Extract the (x, y) coordinate from the center of the cell holding the provided text.  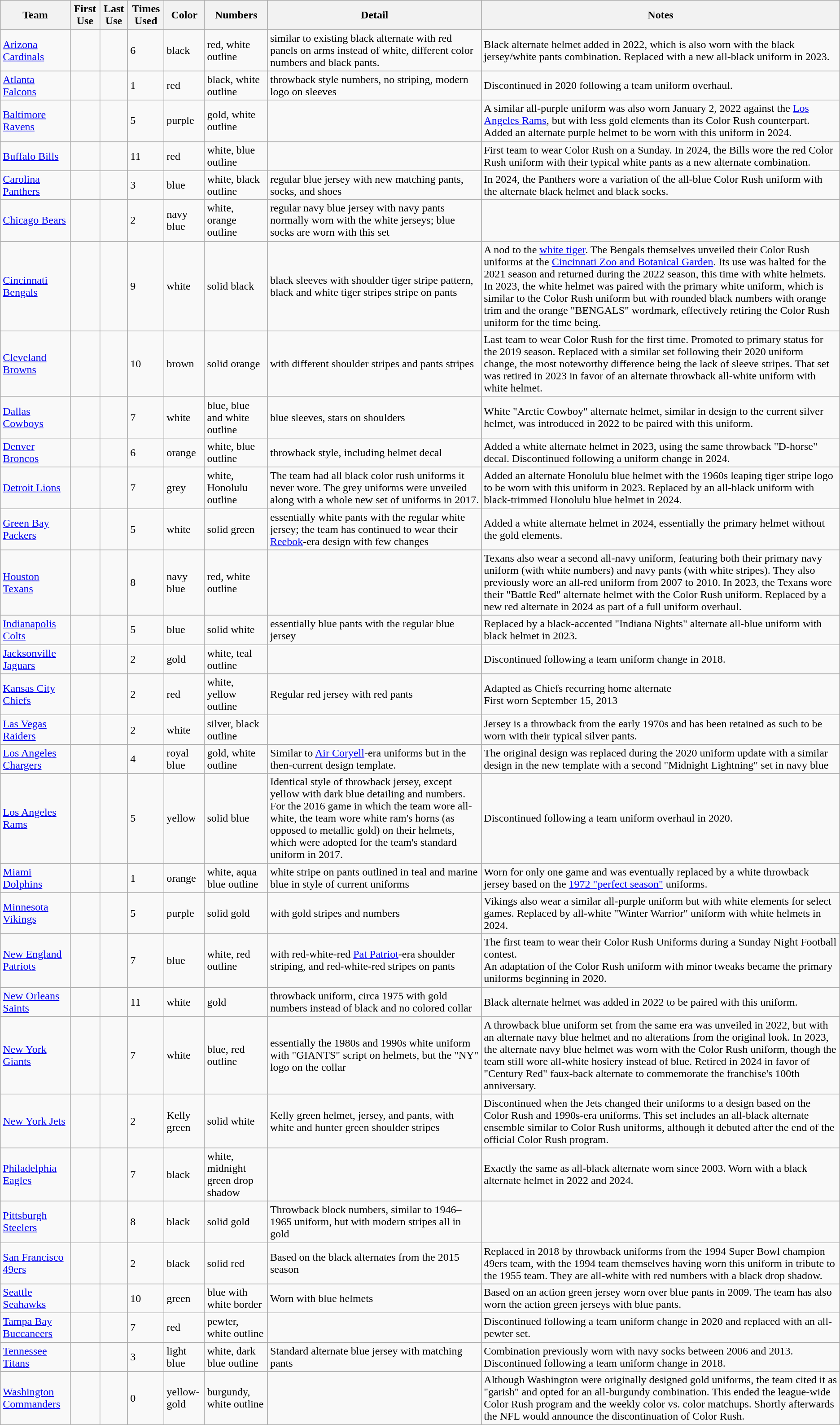
with red-white-red Pat Patriot-era shoulder striping, and red-white-red stripes on pants (374, 961)
solid red (236, 1263)
Kelly green helmet, jersey, and pants, with white and hunter green shoulder stripes (374, 1121)
Combination previously worn with navy socks between 2006 and 2013. Discontinued following a team uniform change in 2018. (661, 1357)
white, teal outline (236, 659)
essentially blue pants with the regular blue jersey (374, 630)
New York Jets (35, 1121)
Dallas Cowboys (35, 417)
New York Giants (35, 1055)
Buffalo Bills (35, 156)
Tennessee Titans (35, 1357)
black, white outline (236, 85)
Minnesota Vikings (35, 913)
burgundy, white outline (236, 1398)
solid orange (236, 364)
yellow (184, 818)
blue with white border (236, 1298)
Throwback block numbers, similar to 1946–1965 uniform, but with modern stripes all in gold (374, 1222)
essentially the 1980s and 1990s white uniform with "GIANTS" script on helmets, but the "NY" logo on the collar (374, 1055)
Standard alternate blue jersey with matching pants (374, 1357)
Times Used (146, 15)
white, aqua blue outline (236, 878)
Los Angeles Chargers (35, 759)
black sleeves with shoulder tiger stripe pattern, black and white tiger stripes stripe on pants (374, 286)
Color (184, 15)
white, midnight green drop shadow (236, 1174)
blue, blue and white outline (236, 417)
white, red outline (236, 961)
Carolina Panthers (35, 185)
royal blue (184, 759)
with different shoulder stripes and pants stripes (374, 364)
Discontinued following a team uniform overhaul in 2020. (661, 818)
brown (184, 364)
essentially white pants with the regular white jersey; the team has continued to wear their Reebok-era design with few changes (374, 529)
Houston Texans (35, 583)
Numbers (236, 15)
0 (146, 1398)
silver, black outline (236, 730)
Green Bay Packers (35, 529)
New England Patriots (35, 961)
San Francisco 49ers (35, 1263)
The team had all black color rush uniforms it never wore. The grey uniforms were unveiled along with a whole new set of uniforms in 2017. (374, 488)
blue, red outline (236, 1055)
Washington Commanders (35, 1398)
Miami Dolphins (35, 878)
similar to existing black alternate with red panels on arms instead of white, different color numbers and black pants. (374, 50)
white, dark blue outline (236, 1357)
Regular red jersey with red pants (374, 695)
Based on the black alternates from the 2015 season (374, 1263)
First Use (85, 15)
Added a white alternate helmet in 2023, using the same throwback "D-horse" decal. Discontinued following a uniform change in 2024. (661, 453)
throwback uniform, circa 1975 with gold numbers instead of black and no colored collar (374, 1002)
regular blue jersey with new matching pants, socks, and shoes (374, 185)
with gold stripes and numbers (374, 913)
green (184, 1298)
Detail (374, 15)
solid green (236, 529)
Replaced by a black-accented "Indiana Nights" alternate all-blue uniform with black helmet in 2023. (661, 630)
blue sleeves, stars on shoulders (374, 417)
throwback style, including helmet decal (374, 453)
4 (146, 759)
Detroit Lions (35, 488)
Based on an action green jersey worn over blue pants in 2009. The team has also worn the action green jerseys with blue pants. (661, 1298)
white, black outline (236, 185)
Jersey is a throwback from the early 1970s and has been retained as such to be worn with their typical silver pants. (661, 730)
white, orange outline (236, 220)
yellow-gold (184, 1398)
Black alternate helmet was added in 2022 to be paired with this uniform. (661, 1002)
Arizona Cardinals (35, 50)
Kelly green (184, 1121)
white, yellow outline (236, 695)
Denver Broncos (35, 453)
Notes (661, 15)
Las Vegas Raiders (35, 730)
Adapted as Chiefs recurring home alternateFirst worn September 15, 2013 (661, 695)
regular navy blue jersey with navy pants normally worn with the white jerseys; blue socks are worn with this set (374, 220)
Team (35, 15)
Discontinued in 2020 following a team uniform overhaul. (661, 85)
Pittsburgh Steelers (35, 1222)
New Orleans Saints (35, 1002)
Philadelphia Eagles (35, 1174)
White "Arctic Cowboy" alternate helmet, similar in design to the current silver helmet, was introduced in 2022 to be paired with this uniform. (661, 417)
Baltimore Ravens (35, 121)
Exactly the same as all-black alternate worn since 2003. Worn with a black alternate helmet in 2022 and 2024. (661, 1174)
Worn for only one game and was eventually replaced by a white throwback jersey based on the 1972 "perfect season" uniforms. (661, 878)
Last Use (114, 15)
Similar to Air Coryell-era uniforms but in the then-current design template. (374, 759)
Discontinued following a team uniform change in 2020 and replaced with an all-pewter set. (661, 1328)
9 (146, 286)
solid black (236, 286)
throwback style numbers, no striping, modern logo on sleeves (374, 85)
In 2024, the Panthers wore a variation of the all-blue Color Rush uniform with the alternate black helmet and black socks. (661, 185)
Atlanta Falcons (35, 85)
Los Angeles Rams (35, 818)
pewter, white outline (236, 1328)
white stripe on pants outlined in teal and marine blue in style of current uniforms (374, 878)
solid blue (236, 818)
Chicago Bears (35, 220)
Tampa Bay Buccaneers (35, 1328)
Cincinnati Bengals (35, 286)
Worn with blue helmets (374, 1298)
Kansas City Chiefs (35, 695)
Seattle Seahawks (35, 1298)
Cleveland Browns (35, 364)
grey (184, 488)
light blue (184, 1357)
white, Honolulu outline (236, 488)
Indianapolis Colts (35, 630)
Jacksonville Jaguars (35, 659)
Discontinued following a team uniform change in 2018. (661, 659)
Added a white alternate helmet in 2024, essentially the primary helmet without the gold elements. (661, 529)
